Scan for the cell matching the given text and deliver its [x, y] coordinate at center. 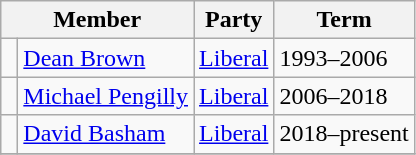
Term [344, 20]
Michael Pengilly [106, 96]
David Basham [106, 134]
2018–present [344, 134]
Party [234, 20]
1993–2006 [344, 58]
Dean Brown [106, 58]
2006–2018 [344, 96]
Member [98, 20]
